Extract the [X, Y] coordinate from the center of the cell holding the provided text.  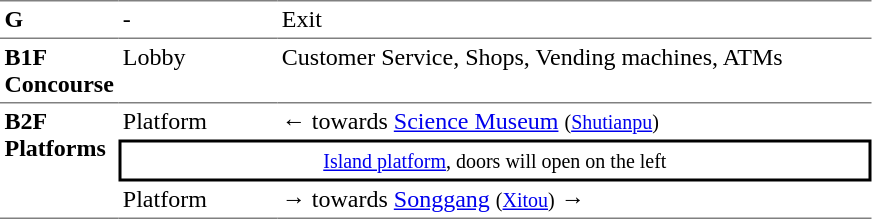
B1FConcourse [59, 71]
Platform [198, 122]
Lobby [198, 71]
← towards Science Museum (Shutianpu) [574, 122]
G [59, 19]
Island platform, doors will open on the left [494, 161]
Customer Service, Shops, Vending machines, ATMs [574, 71]
- [198, 19]
Exit [574, 19]
